Return the (x, y) coordinate for the center point of the cell that contains the specified text.  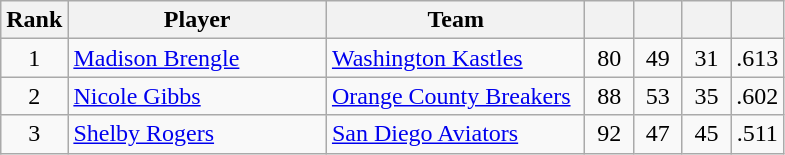
Nicole Gibbs (198, 96)
Player (198, 20)
88 (610, 96)
Washington Kastles (456, 58)
53 (658, 96)
31 (706, 58)
Madison Brengle (198, 58)
.613 (758, 58)
92 (610, 134)
47 (658, 134)
Team (456, 20)
Rank (34, 20)
3 (34, 134)
Shelby Rogers (198, 134)
45 (706, 134)
49 (658, 58)
1 (34, 58)
San Diego Aviators (456, 134)
80 (610, 58)
2 (34, 96)
.602 (758, 96)
35 (706, 96)
.511 (758, 134)
Orange County Breakers (456, 96)
